Scan for the cell matching the given text and deliver its (x, y) coordinate at center. 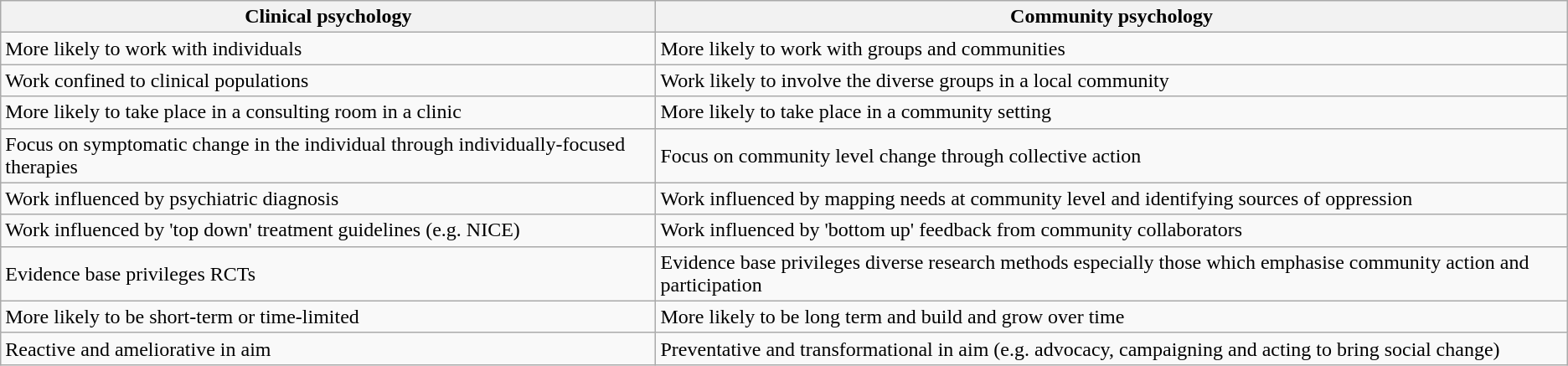
Evidence base privileges diverse research methods especially those which emphasise community action and participation (1112, 273)
More likely to be short-term or time-limited (328, 317)
Work likely to involve the diverse groups in a local community (1112, 80)
More likely to work with groups and communities (1112, 49)
Work influenced by psychiatric diagnosis (328, 198)
More likely to be long term and build and grow over time (1112, 317)
More likely to take place in a community setting (1112, 112)
Preventative and transformational in aim (e.g. advocacy, campaigning and acting to bring social change) (1112, 348)
Reactive and ameliorative in aim (328, 348)
Focus on symptomatic change in the individual through individually-focused therapies (328, 156)
Work influenced by 'bottom up' feedback from community collaborators (1112, 230)
Work influenced by mapping needs at community level and identifying sources of oppression (1112, 198)
Focus on community level change through collective action (1112, 156)
Clinical psychology (328, 17)
Evidence base privileges RCTs (328, 273)
Work influenced by 'top down' treatment guidelines (e.g. NICE) (328, 230)
More likely to work with individuals (328, 49)
Work confined to clinical populations (328, 80)
Community psychology (1112, 17)
More likely to take place in a consulting room in a clinic (328, 112)
